Extract the [x, y] coordinate from the center of the cell holding the provided text.  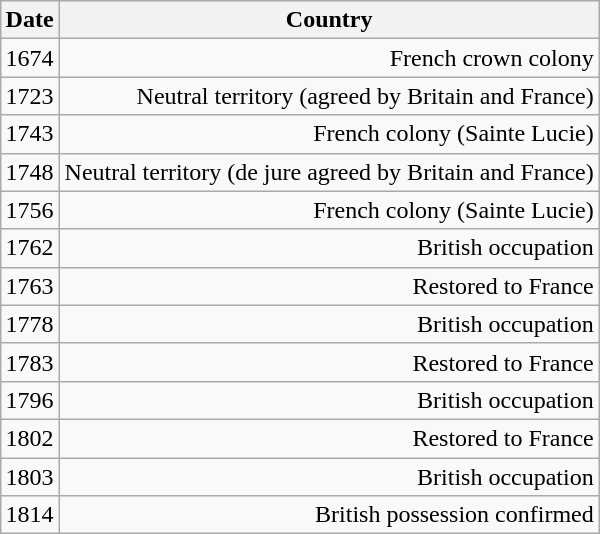
Country [329, 20]
1723 [30, 96]
British possession confirmed [329, 515]
1756 [30, 210]
1814 [30, 515]
1778 [30, 324]
1743 [30, 134]
French crown colony [329, 58]
Neutral territory (agreed by Britain and France) [329, 96]
1796 [30, 400]
Date [30, 20]
1783 [30, 362]
Neutral territory (de jure agreed by Britain and France) [329, 172]
1763 [30, 286]
1748 [30, 172]
1802 [30, 438]
1762 [30, 248]
1674 [30, 58]
1803 [30, 477]
